Return [x, y] of the center of cell containing provided text 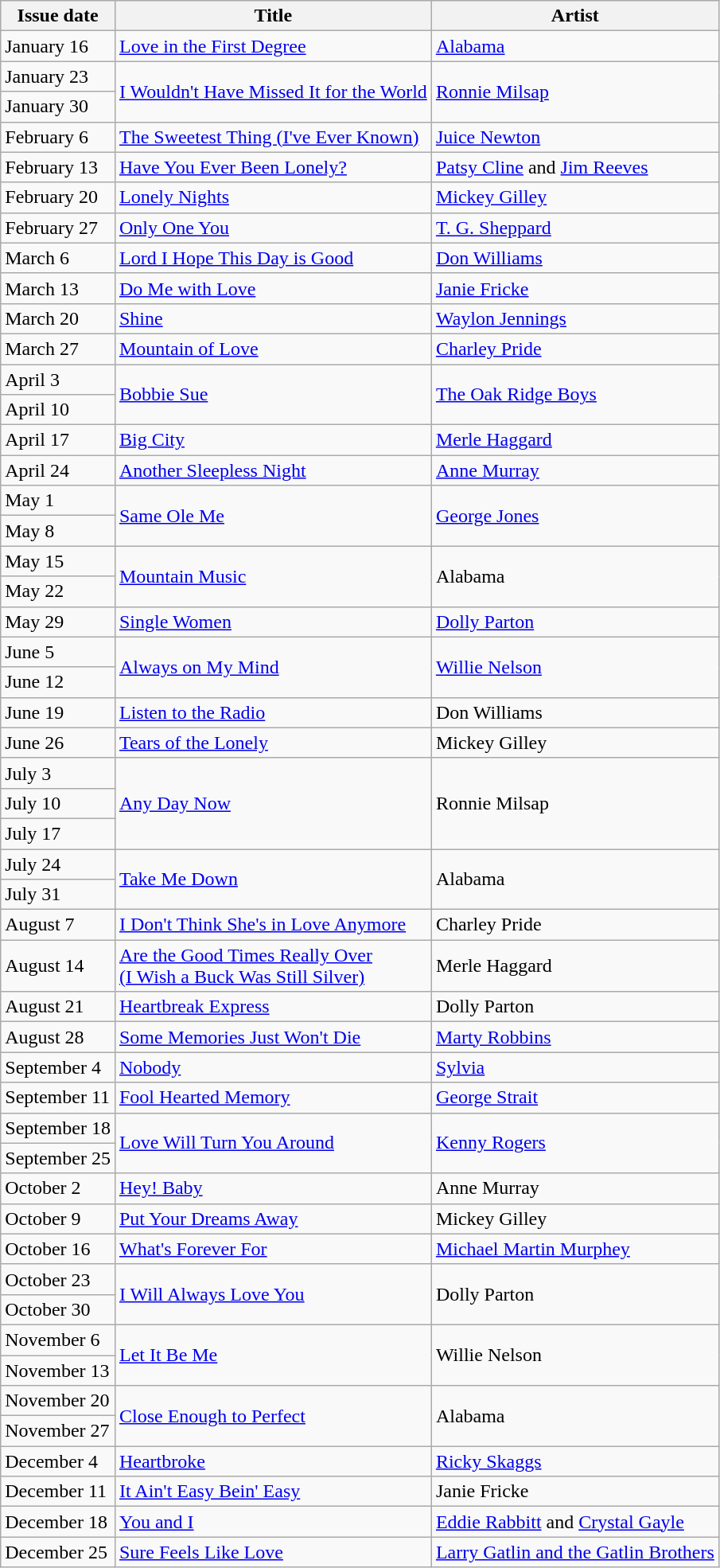
Sylvia [574, 1067]
January 30 [58, 107]
Close Enough to Perfect [273, 1416]
August 14 [58, 966]
T. G. Sheppard [574, 228]
November 20 [58, 1401]
December 18 [58, 1522]
June 26 [58, 743]
August 28 [58, 1037]
Juice Newton [574, 137]
Have You Ever Been Lonely? [273, 167]
February 13 [58, 167]
May 15 [58, 561]
March 27 [58, 349]
September 11 [58, 1098]
Mountain of Love [273, 349]
October 16 [58, 1249]
Take Me Down [273, 879]
September 18 [58, 1128]
December 11 [58, 1492]
January 16 [58, 46]
October 2 [58, 1188]
May 29 [58, 622]
March 13 [58, 288]
May 22 [58, 591]
July 3 [58, 773]
Michael Martin Murphey [574, 1249]
Heartbreak Express [273, 1007]
Bobbie Sue [273, 395]
April 3 [58, 380]
April 24 [58, 470]
May 8 [58, 531]
February 20 [58, 197]
Larry Gatlin and the Gatlin Brothers [574, 1552]
Lord I Hope This Day is Good [273, 258]
November 6 [58, 1340]
July 31 [58, 895]
October 23 [58, 1279]
June 12 [58, 682]
Another Sleepless Night [273, 470]
Any Day Now [273, 803]
Shine [273, 318]
Put Your Dreams Away [273, 1219]
December 25 [58, 1552]
September 25 [58, 1158]
Patsy Cline and Jim Reeves [574, 167]
June 5 [58, 652]
Some Memories Just Won't Die [273, 1037]
Sure Feels Like Love [273, 1552]
Let It Be Me [273, 1355]
I Don't Think She's in Love Anymore [273, 925]
I Wouldn't Have Missed It for the World [273, 92]
The Sweetest Thing (I've Ever Known) [273, 137]
February 6 [58, 137]
August 7 [58, 925]
July 17 [58, 833]
March 6 [58, 258]
Mountain Music [273, 576]
Same Ole Me [273, 516]
Hey! Baby [273, 1188]
Always on My Mind [273, 667]
September 4 [58, 1067]
Issue date [58, 16]
Are the Good Times Really Over(I Wish a Buck Was Still Silver) [273, 966]
Artist [574, 16]
It Ain't Easy Bein' Easy [273, 1492]
Kenny Rogers [574, 1143]
January 23 [58, 76]
June 19 [58, 712]
Eddie Rabbitt and Crystal Gayle [574, 1522]
Love Will Turn You Around [273, 1143]
Waylon Jennings [574, 318]
November 27 [58, 1431]
George Jones [574, 516]
July 10 [58, 803]
Do Me with Love [273, 288]
March 20 [58, 318]
December 4 [58, 1461]
I Will Always Love You [273, 1294]
Nobody [273, 1067]
What's Forever For [273, 1249]
Fool Hearted Memory [273, 1098]
October 30 [58, 1309]
Title [273, 16]
February 27 [58, 228]
October 9 [58, 1219]
The Oak Ridge Boys [574, 395]
Listen to the Radio [273, 712]
August 21 [58, 1007]
Tears of the Lonely [273, 743]
Love in the First Degree [273, 46]
Lonely Nights [273, 197]
Big City [273, 440]
May 1 [58, 501]
Marty Robbins [574, 1037]
You and I [273, 1522]
November 13 [58, 1370]
George Strait [574, 1098]
Single Women [273, 622]
Heartbroke [273, 1461]
Ricky Skaggs [574, 1461]
July 24 [58, 864]
April 10 [58, 410]
April 17 [58, 440]
Only One You [273, 228]
